Return (X, Y) of the center of cell containing provided text 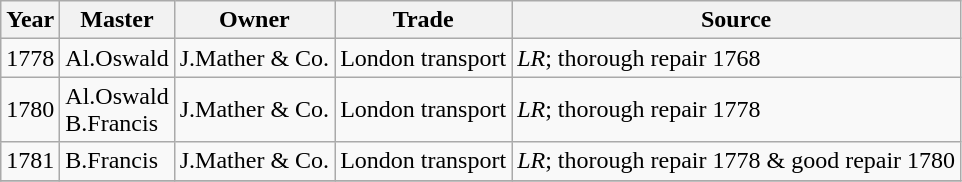
LR; thorough repair 1778 & good repair 1780 (736, 161)
Trade (424, 20)
Year (30, 20)
Al.Oswald (117, 58)
Master (117, 20)
Al.OswaldB.Francis (117, 110)
1780 (30, 110)
LR; thorough repair 1768 (736, 58)
1778 (30, 58)
LR; thorough repair 1778 (736, 110)
1781 (30, 161)
Owner (254, 20)
Source (736, 20)
B.Francis (117, 161)
